Pinpoint the cell where the given text exists, returning its [X, Y] midpoint coordinate. 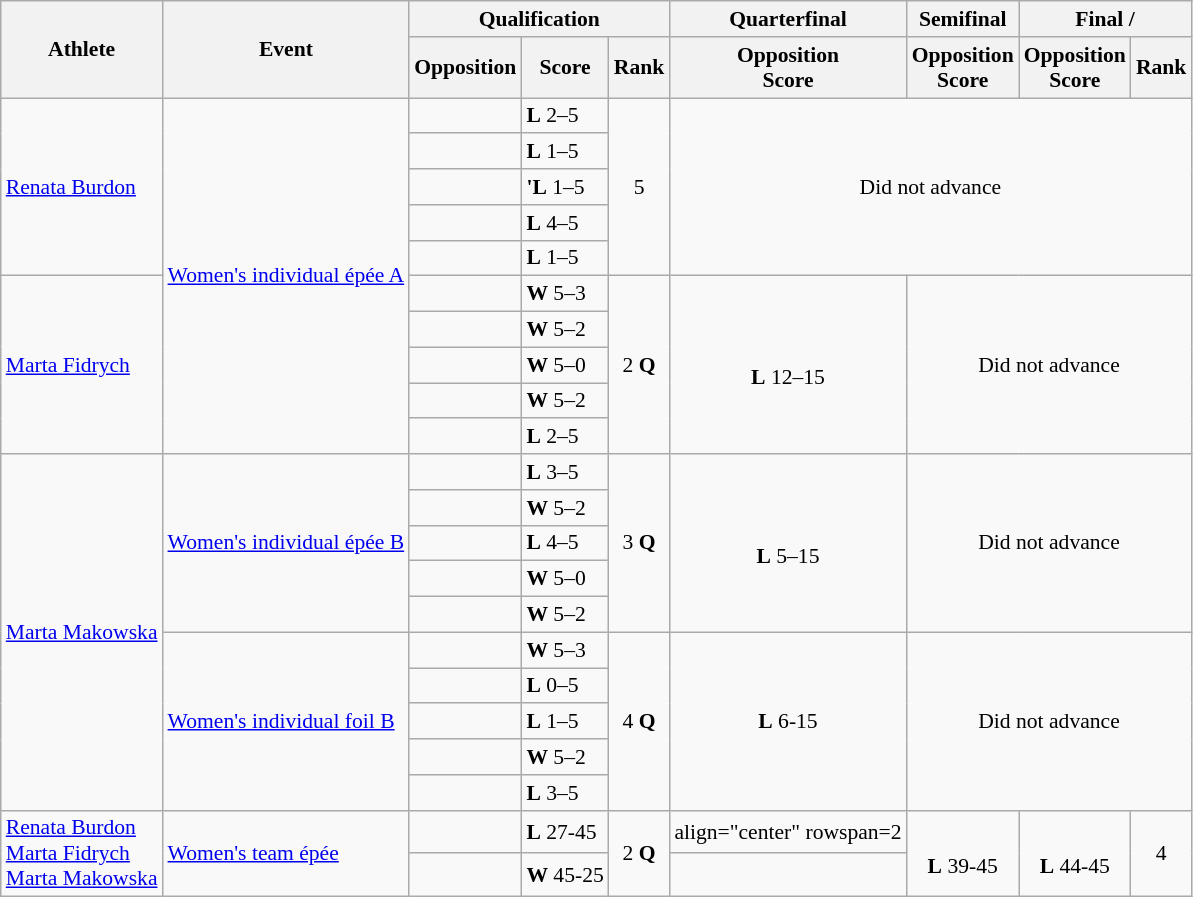
4 Q [640, 721]
Marta Fidrych [82, 365]
align="center" rowspan=2 [788, 832]
W 45-25 [564, 876]
Women's individual épée B [286, 543]
L 44-45 [1075, 854]
Semifinal [963, 19]
L 5–15 [788, 543]
Renata BurdonMarta FidrychMarta Makowska [82, 854]
'L 1–5 [564, 187]
Score [564, 68]
Women's team épée [286, 854]
L 12–15 [788, 365]
3 Q [640, 543]
Women's individual foil B [286, 721]
L 39-45 [963, 854]
L 27-45 [564, 832]
4 [1162, 854]
Women's individual épée A [286, 276]
L 0–5 [564, 686]
Qualification [539, 19]
L 6-15 [788, 721]
Opposition [465, 68]
Event [286, 50]
Renata Burdon [82, 187]
Athlete [82, 50]
Marta Makowska [82, 632]
Quarterfinal [788, 19]
Final / [1106, 19]
5 [640, 187]
